Find where the given text appears and provide that cell's center as (x, y) coordinate. 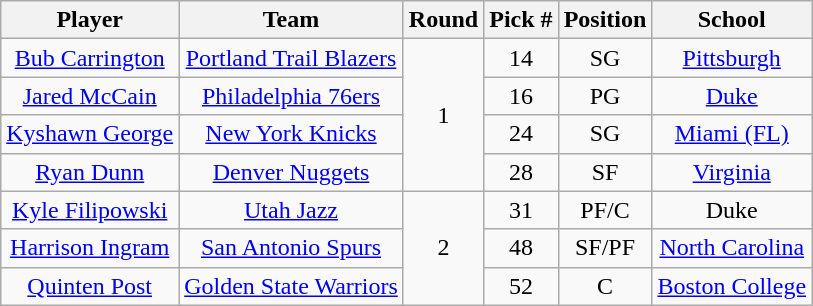
48 (521, 248)
Position (605, 20)
14 (521, 58)
PG (605, 96)
1 (443, 115)
31 (521, 210)
16 (521, 96)
Player (90, 20)
Quinten Post (90, 286)
SF/PF (605, 248)
Utah Jazz (292, 210)
Bub Carrington (90, 58)
Jared McCain (90, 96)
Miami (FL) (732, 134)
School (732, 20)
San Antonio Spurs (292, 248)
C (605, 286)
Round (443, 20)
New York Knicks (292, 134)
PF/C (605, 210)
2 (443, 248)
North Carolina (732, 248)
Harrison Ingram (90, 248)
Golden State Warriors (292, 286)
28 (521, 172)
SF (605, 172)
Portland Trail Blazers (292, 58)
Pittsburgh (732, 58)
Ryan Dunn (90, 172)
Kyle Filipowski (90, 210)
Philadelphia 76ers (292, 96)
Denver Nuggets (292, 172)
Boston College (732, 286)
Virginia (732, 172)
Kyshawn George (90, 134)
24 (521, 134)
Pick # (521, 20)
Team (292, 20)
52 (521, 286)
